From the cell containing the given text, extract its center point as (X, Y) coordinate. 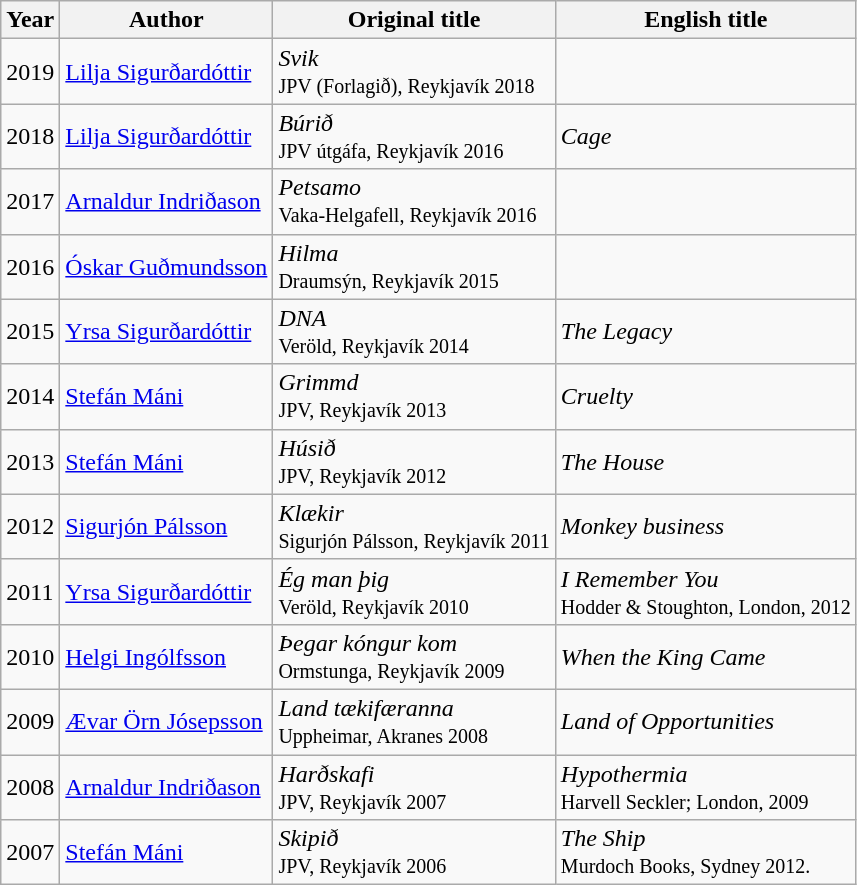
DNAVeröld, Reykjavík 2014 (414, 332)
PetsamoVaka-Helgafell, Reykjavík 2016 (414, 202)
Helgi Ingólfsson (166, 656)
2009 (30, 722)
BúriðJPV útgáfa, Reykjavík 2016 (414, 136)
2011 (30, 592)
HilmaDraumsýn, Reykjavík 2015 (414, 266)
2015 (30, 332)
Þegar kóngur komOrmstunga, Reykjavík 2009 (414, 656)
HarðskafiJPV, Reykjavík 2007 (414, 786)
2019 (30, 72)
2014 (30, 396)
The House (706, 462)
2008 (30, 786)
2007 (30, 852)
Author (166, 20)
HúsiðJPV, Reykjavík 2012 (414, 462)
Óskar Guðmundsson (166, 266)
The ShipMurdoch Books, Sydney 2012. (706, 852)
HypothermiaHarvell Seckler; London, 2009 (706, 786)
2012 (30, 526)
Cruelty (706, 396)
I Remember YouHodder & Stoughton, London, 2012 (706, 592)
SvikJPV (Forlagið), Reykjavík 2018 (414, 72)
The Legacy (706, 332)
2016 (30, 266)
SkipiðJPV, Reykjavík 2006 (414, 852)
GrimmdJPV, Reykjavík 2013 (414, 396)
Land of Opportunities (706, 722)
Cage (706, 136)
Land tækifærannaUppheimar, Akranes 2008 (414, 722)
Monkey business (706, 526)
Sigurjón Pálsson (166, 526)
English title (706, 20)
Ævar Örn Jósepsson (166, 722)
2010 (30, 656)
Year (30, 20)
2013 (30, 462)
2017 (30, 202)
2018 (30, 136)
When the King Came (706, 656)
KlækirSigurjón Pálsson, Reykjavík 2011 (414, 526)
Ég man þigVeröld, Reykjavík 2010 (414, 592)
Original title (414, 20)
